Extract the [X, Y] coordinate from the center of the cell holding the provided text.  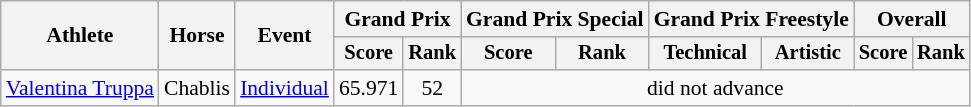
Valentina Truppa [80, 88]
Overall [912, 19]
52 [432, 88]
Horse [197, 36]
Individual [284, 88]
Athlete [80, 36]
Grand Prix Special [555, 19]
Artistic [808, 54]
Grand Prix [398, 19]
Technical [706, 54]
did not advance [716, 88]
Event [284, 36]
Grand Prix Freestyle [752, 19]
Chablis [197, 88]
65.971 [368, 88]
